Search for the cell housing the specified text and yield its (X, Y) center coordinate. 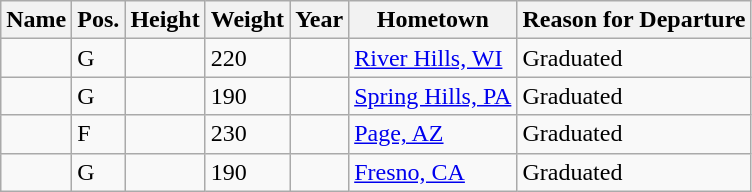
Fresno, CA (433, 172)
F (98, 134)
Height (165, 20)
Reason for Departure (634, 20)
Page, AZ (433, 134)
Pos. (98, 20)
230 (247, 134)
Year (320, 20)
River Hills, WI (433, 58)
Name (36, 20)
220 (247, 58)
Weight (247, 20)
Hometown (433, 20)
Spring Hills, PA (433, 96)
